Output the (x, y) coordinate of the center of the cell containing the given text.  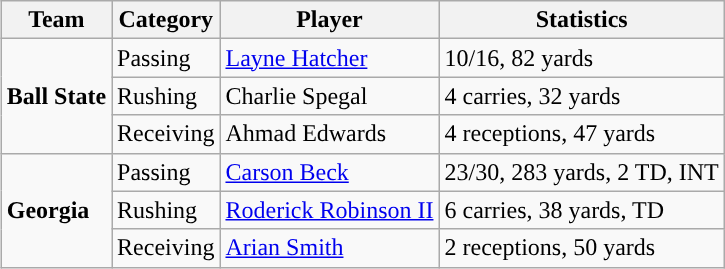
2 receptions, 50 yards (582, 248)
Category (166, 20)
Arian Smith (330, 248)
23/30, 283 yards, 2 TD, INT (582, 172)
Layne Hatcher (330, 58)
10/16, 82 yards (582, 58)
Player (330, 20)
6 carries, 38 yards, TD (582, 210)
4 receptions, 47 yards (582, 134)
Charlie Spegal (330, 96)
Team (56, 20)
4 carries, 32 yards (582, 96)
Carson Beck (330, 172)
Georgia (56, 210)
Ahmad Edwards (330, 134)
Ball State (56, 96)
Statistics (582, 20)
Roderick Robinson II (330, 210)
